Capture the cell that displays the provided text and extract its (x, y) central coordinate. 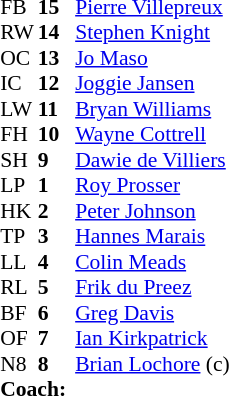
11 (57, 109)
8 (57, 364)
10 (57, 135)
14 (57, 33)
5 (57, 287)
N8 (19, 364)
RW (19, 33)
2 (57, 211)
TP (19, 237)
9 (57, 160)
FH (19, 135)
13 (57, 58)
OF (19, 339)
1 (57, 185)
LP (19, 185)
6 (57, 313)
4 (57, 262)
RL (19, 287)
BF (19, 313)
HK (19, 211)
SH (19, 160)
IC (19, 83)
LW (19, 109)
12 (57, 83)
OC (19, 58)
7 (57, 339)
3 (57, 237)
LL (19, 262)
